Pinpoint the cell where the given text exists, returning its (x, y) midpoint coordinate. 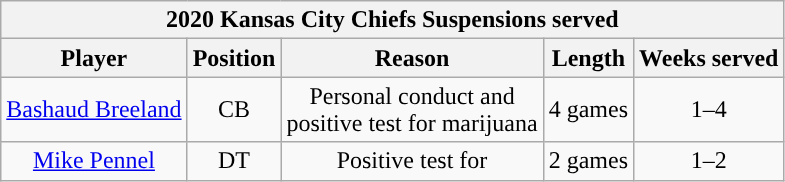
Weeks served (709, 58)
Player (94, 58)
4 games (588, 110)
Length (588, 58)
Positive test for (412, 161)
2020 Kansas City Chiefs Suspensions served (392, 20)
CB (234, 110)
Position (234, 58)
Reason (412, 58)
Mike Pennel (94, 161)
Bashaud Breeland (94, 110)
1–4 (709, 110)
DT (234, 161)
Personal conduct andpositive test for marijuana (412, 110)
2 games (588, 161)
1–2 (709, 161)
